Determine the (x, y) coordinate at the center of the cell enclosing the given text.  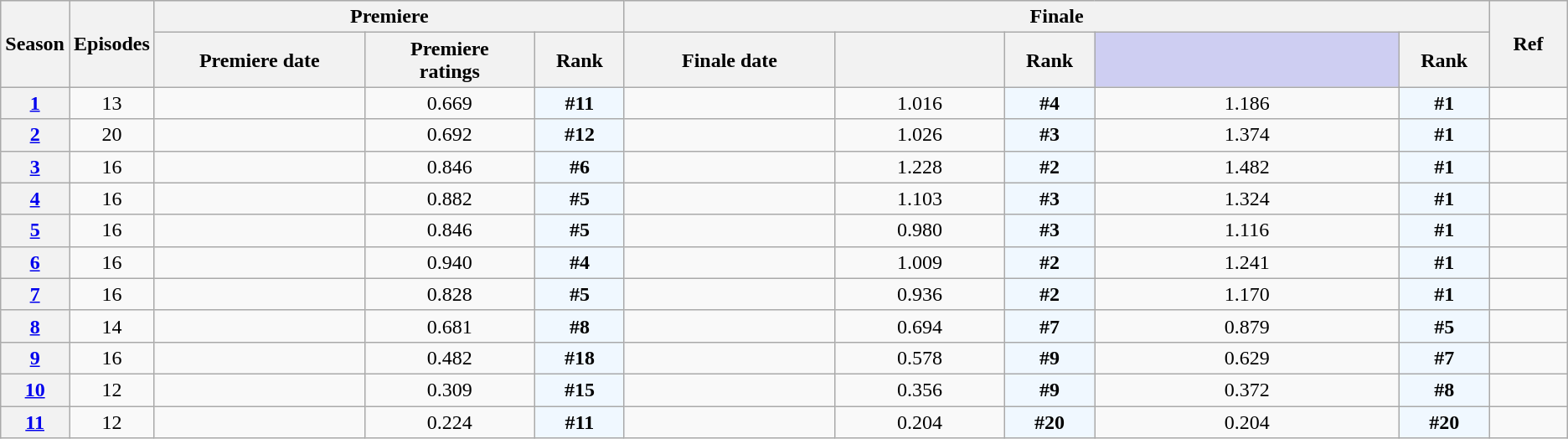
1.186 (1247, 103)
#6 (580, 167)
9 (35, 358)
3 (35, 167)
0.309 (449, 390)
1.116 (1247, 230)
5 (35, 230)
0.681 (449, 326)
Premiere date (260, 60)
13 (111, 103)
8 (35, 326)
6 (35, 262)
0.694 (920, 326)
10 (35, 390)
14 (111, 326)
2 (35, 135)
#18 (580, 358)
0.940 (449, 262)
Finale date (729, 60)
1.016 (920, 103)
0.372 (1247, 390)
#12 (580, 135)
20 (111, 135)
1.026 (920, 135)
0.224 (449, 421)
Season (35, 44)
Finale (1056, 17)
0.482 (449, 358)
0.578 (920, 358)
1.103 (920, 199)
0.669 (449, 103)
7 (35, 294)
11 (35, 421)
1.241 (1247, 262)
1.170 (1247, 294)
1.009 (920, 262)
Episodes (111, 44)
0.936 (920, 294)
1.228 (920, 167)
0.692 (449, 135)
Premiereratings (449, 60)
1.482 (1247, 167)
1.374 (1247, 135)
0.879 (1247, 326)
Premiere (389, 17)
0.629 (1247, 358)
1 (35, 103)
0.882 (449, 199)
4 (35, 199)
Ref (1529, 44)
#15 (580, 390)
0.828 (449, 294)
0.356 (920, 390)
1.324 (1247, 199)
0.980 (920, 230)
